Return (x, y) of the center of cell containing provided text 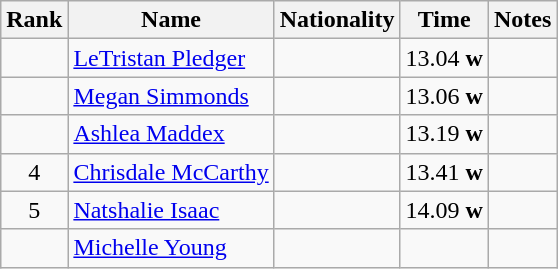
Name (171, 20)
Michelle Young (171, 248)
Rank (34, 20)
14.09 w (444, 210)
Natshalie Isaac (171, 210)
4 (34, 172)
13.19 w (444, 134)
Chrisdale McCarthy (171, 172)
LeTristan Pledger (171, 58)
Notes (522, 20)
13.04 w (444, 58)
13.06 w (444, 96)
Nationality (337, 20)
Ashlea Maddex (171, 134)
13.41 w (444, 172)
Time (444, 20)
5 (34, 210)
Megan Simmonds (171, 96)
